Identify which cell holds the provided text, then report its (x, y) central coordinate. 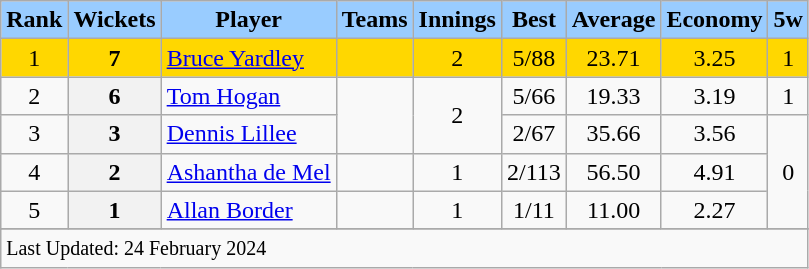
Economy (714, 20)
Average (614, 20)
3.19 (714, 96)
4 (34, 172)
56.50 (614, 172)
4.91 (714, 172)
Wickets (114, 20)
0 (788, 172)
6 (114, 96)
Allan Border (248, 210)
5w (788, 20)
5 (34, 210)
Bruce Yardley (248, 58)
2/67 (534, 134)
7 (114, 58)
5/66 (534, 96)
1/11 (534, 210)
Teams (374, 20)
Last Updated: 24 February 2024 (405, 248)
3.56 (714, 134)
2/113 (534, 172)
Best (534, 20)
Dennis Lillee (248, 134)
Ashantha de Mel (248, 172)
5/88 (534, 58)
Rank (34, 20)
Player (248, 20)
3.25 (714, 58)
35.66 (614, 134)
23.71 (614, 58)
2.27 (714, 210)
Tom Hogan (248, 96)
11.00 (614, 210)
Innings (457, 20)
19.33 (614, 96)
